Provide the (x, y) coordinate of the cell's center where the given text is located.  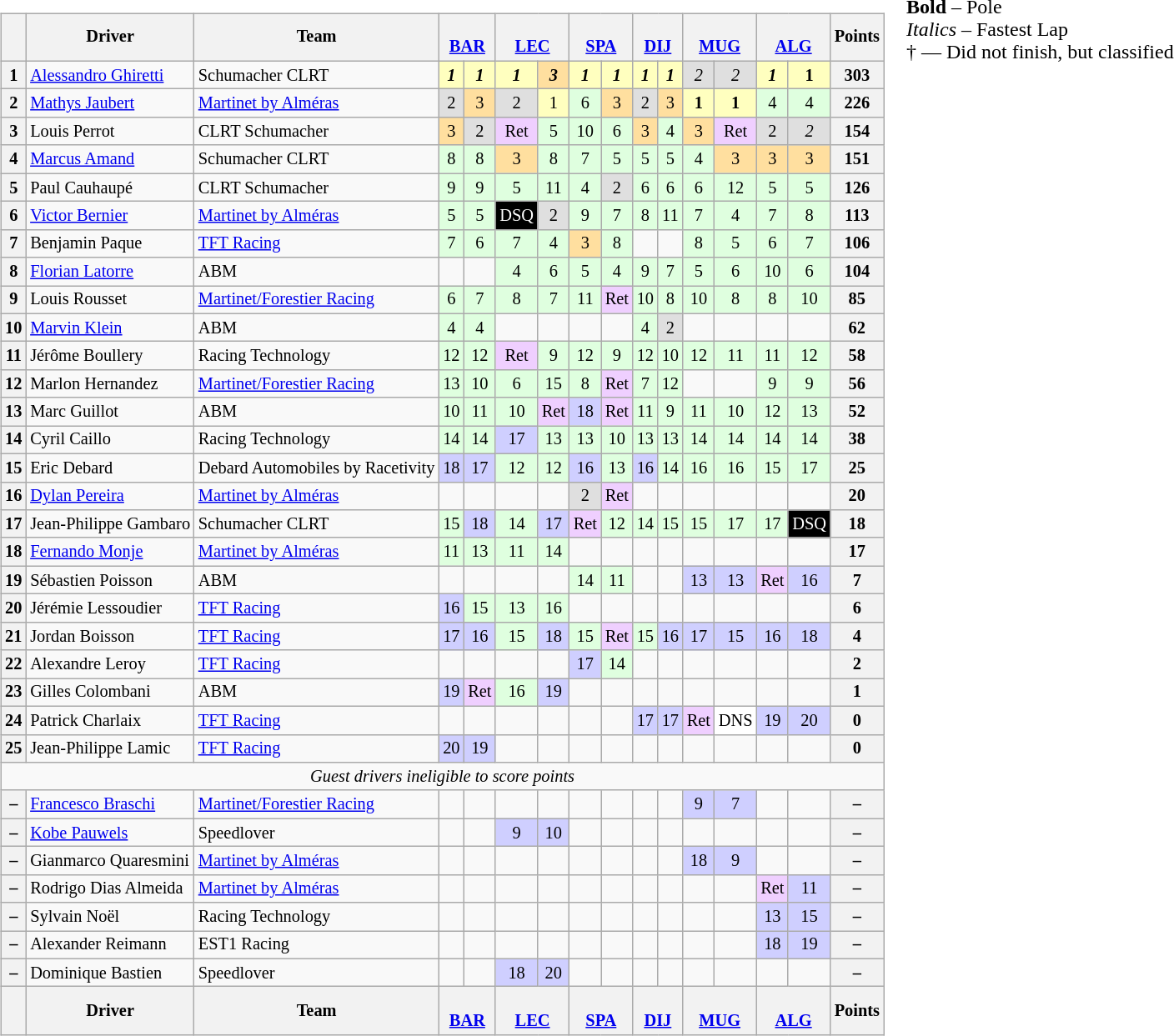
Debard Automobiles by Racetivity (317, 468)
Alexander Reimann (110, 945)
Jean-Philippe Lamic (110, 748)
113 (857, 216)
Louis Perrot (110, 132)
21 (13, 636)
104 (857, 272)
38 (857, 440)
Kobe Pauwels (110, 833)
Sylvain Noël (110, 917)
22 (13, 664)
Marlon Hernandez (110, 384)
58 (857, 356)
226 (857, 103)
Guest drivers ineligible to score points (442, 777)
Marvin Klein (110, 328)
Alessandro Ghiretti (110, 75)
303 (857, 75)
24 (13, 720)
Benjamin Paque (110, 243)
Paul Cauhaupé (110, 188)
Patrick Charlaix (110, 720)
Jordan Boisson (110, 636)
Dominique Bastien (110, 973)
151 (857, 159)
Gilles Colombani (110, 693)
Dylan Pereira (110, 496)
Victor Bernier (110, 216)
Jean-Philippe Gambaro (110, 524)
85 (857, 300)
EST1 Racing (317, 945)
Marcus Amand (110, 159)
126 (857, 188)
23 (13, 693)
Mathys Jaubert (110, 103)
Louis Rousset (110, 300)
Marc Guillot (110, 412)
Sébastien Poisson (110, 580)
154 (857, 132)
Alexandre Leroy (110, 664)
Jérôme Boullery (110, 356)
56 (857, 384)
62 (857, 328)
Rodrigo Dias Almeida (110, 888)
Fernando Monje (110, 552)
52 (857, 412)
Gianmarco Quaresmini (110, 861)
Francesco Braschi (110, 804)
Jérémie Lessoudier (110, 608)
Cyril Caillo (110, 440)
106 (857, 243)
Eric Debard (110, 468)
DNS (735, 720)
Florian Latorre (110, 272)
